Provide the (x, y) coordinate of the cell's center where the given text is located.  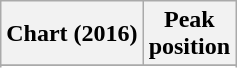
Peakposition (189, 34)
Chart (2016) (72, 34)
